Scan for the cell matching the given text and deliver its (X, Y) coordinate at center. 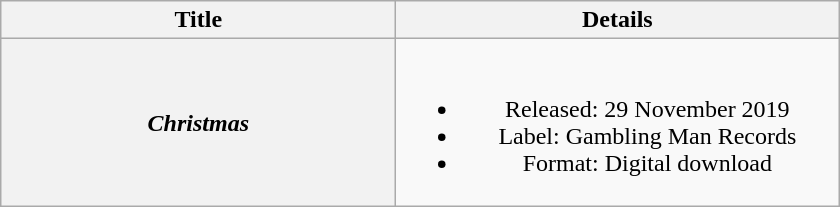
Christmas (198, 122)
Details (618, 20)
Released: 29 November 2019Label: Gambling Man RecordsFormat: Digital download (618, 122)
Title (198, 20)
